Output the [X, Y] coordinate of the center of the cell containing the given text.  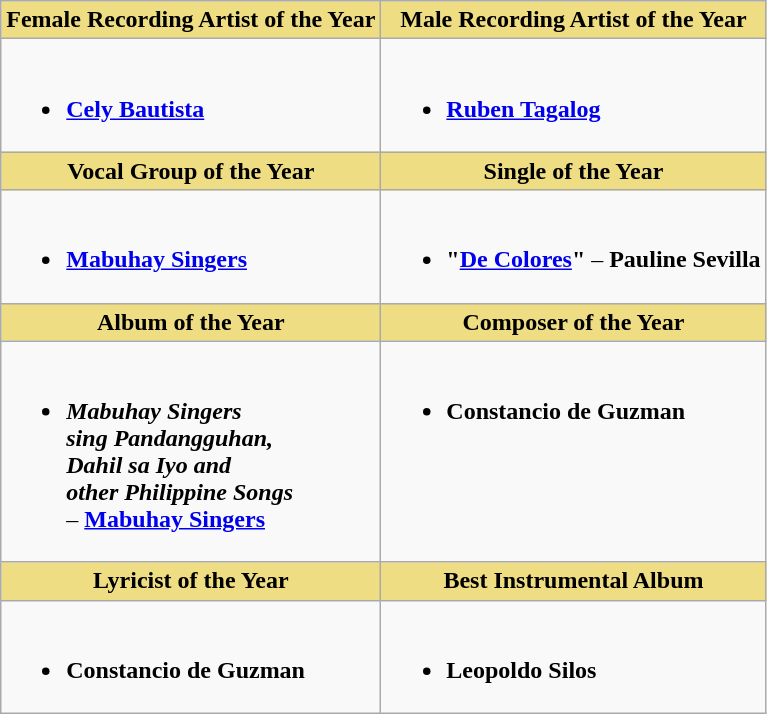
Male Recording Artist of the Year [574, 20]
Best Instrumental Album [574, 581]
Mabuhay Singerssing Pandangguhan, Dahil sa Iyo and other Philippine Songs– Mabuhay Singers [191, 452]
"De Colores" – Pauline Sevilla [574, 246]
Cely Bautista [191, 96]
Ruben Tagalog [574, 96]
Lyricist of the Year [191, 581]
Vocal Group of the Year [191, 171]
Leopoldo Silos [574, 656]
Composer of the Year [574, 322]
Single of the Year [574, 171]
Album of the Year [191, 322]
Female Recording Artist of the Year [191, 20]
Mabuhay Singers [191, 246]
